Capture the cell that displays the provided text and extract its (X, Y) central coordinate. 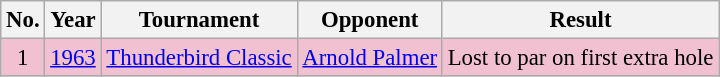
Result (580, 20)
Thunderbird Classic (199, 58)
1963 (73, 58)
Arnold Palmer (370, 58)
Year (73, 20)
Opponent (370, 20)
1 (23, 58)
Tournament (199, 20)
Lost to par on first extra hole (580, 58)
No. (23, 20)
